Scan for the cell matching the given text and deliver its (X, Y) coordinate at center. 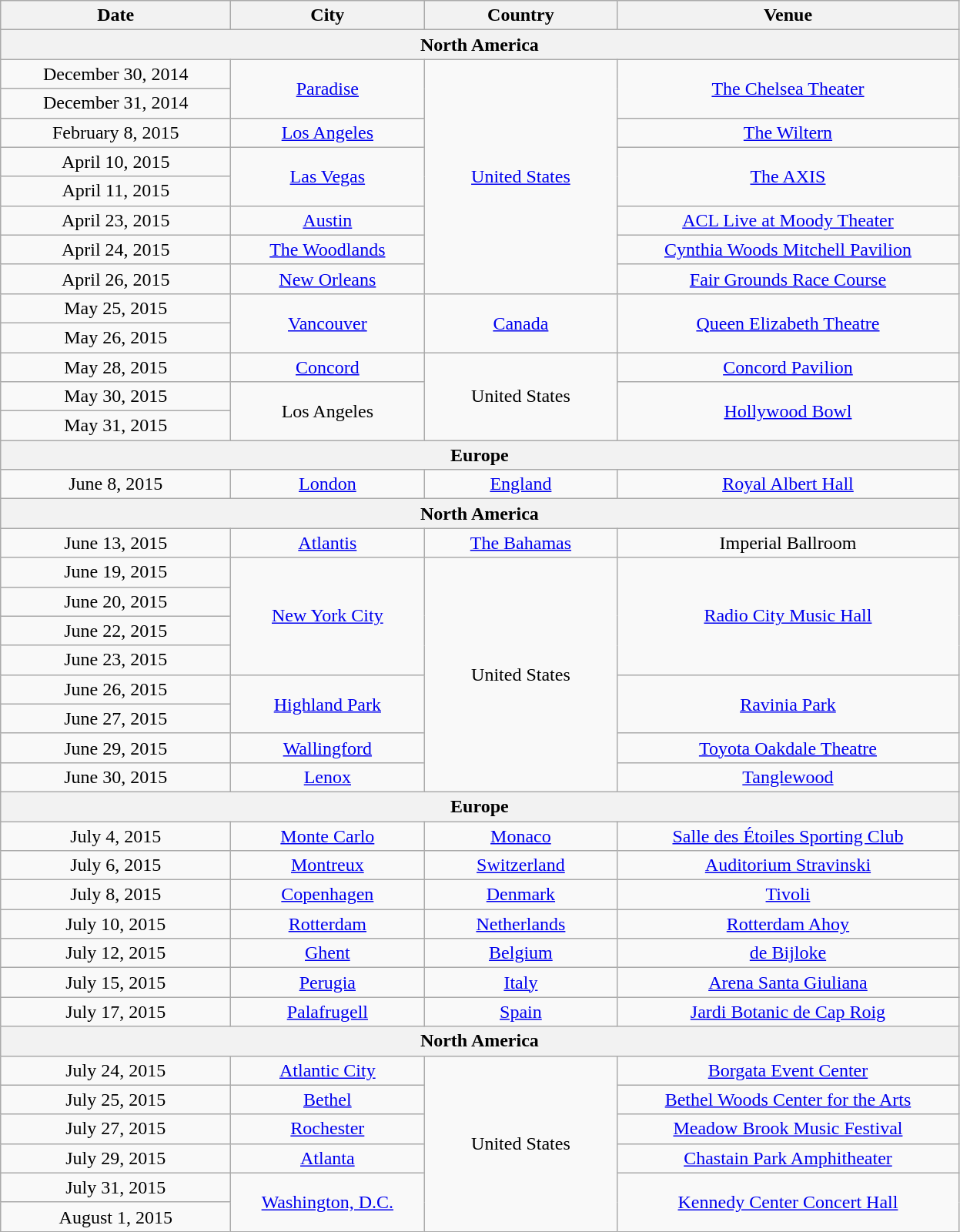
Wallingford (328, 748)
July 17, 2015 (115, 1012)
Bethel (328, 1100)
July 25, 2015 (115, 1100)
December 31, 2014 (115, 103)
Tanglewood (788, 777)
Canada (520, 323)
July 29, 2015 (115, 1158)
Vancouver (328, 323)
Tivoli (788, 895)
July 10, 2015 (115, 924)
June 20, 2015 (115, 601)
May 25, 2015 (115, 308)
Montreux (328, 865)
The AXIS (788, 176)
Perugia (328, 983)
April 24, 2015 (115, 249)
April 11, 2015 (115, 191)
Chastain Park Amphitheater (788, 1158)
Washington, D.C. (328, 1202)
Concord (328, 367)
Toyota Oakdale Theatre (788, 748)
Borgata Event Center (788, 1070)
Rochester (328, 1129)
June 26, 2015 (115, 689)
Bethel Woods Center for the Arts (788, 1100)
June 19, 2015 (115, 572)
The Chelsea Theater (788, 89)
June 30, 2015 (115, 777)
Jardi Botanic de Cap Roig (788, 1012)
Imperial Ballroom (788, 543)
Cynthia Woods Mitchell Pavilion (788, 249)
City (328, 15)
Royal Albert Hall (788, 484)
Venue (788, 15)
The Woodlands (328, 249)
Salle des Étoiles Sporting Club (788, 835)
July 8, 2015 (115, 895)
August 1, 2015 (115, 1217)
July 15, 2015 (115, 983)
Hollywood Bowl (788, 411)
Rotterdam (328, 924)
Spain (520, 1012)
Atlantic City (328, 1070)
June 22, 2015 (115, 631)
Palafrugell (328, 1012)
Denmark (520, 895)
June 8, 2015 (115, 484)
Queen Elizabeth Theatre (788, 323)
England (520, 484)
Italy (520, 983)
July 24, 2015 (115, 1070)
May 30, 2015 (115, 397)
New York City (328, 616)
July 27, 2015 (115, 1129)
Switzerland (520, 865)
April 23, 2015 (115, 220)
Lenox (328, 777)
Atlanta (328, 1158)
Austin (328, 220)
ACL Live at Moody Theater (788, 220)
Country (520, 15)
July 4, 2015 (115, 835)
Concord Pavilion (788, 367)
June 13, 2015 (115, 543)
Highland Park (328, 704)
Meadow Brook Music Festival (788, 1129)
Belgium (520, 953)
Date (115, 15)
July 12, 2015 (115, 953)
May 31, 2015 (115, 426)
Fair Grounds Race Course (788, 279)
May 28, 2015 (115, 367)
May 26, 2015 (115, 337)
Las Vegas (328, 176)
July 31, 2015 (115, 1187)
Rotterdam Ahoy (788, 924)
Copenhagen (328, 895)
June 27, 2015 (115, 718)
June 29, 2015 (115, 748)
Monte Carlo (328, 835)
Auditorium Stravinski (788, 865)
Paradise (328, 89)
Netherlands (520, 924)
December 30, 2014 (115, 74)
Monaco (520, 835)
London (328, 484)
February 8, 2015 (115, 132)
de Bijloke (788, 953)
Kennedy Center Concert Hall (788, 1202)
Ravinia Park (788, 704)
June 23, 2015 (115, 660)
April 10, 2015 (115, 162)
Radio City Music Hall (788, 616)
Arena Santa Giuliana (788, 983)
Ghent (328, 953)
New Orleans (328, 279)
The Wiltern (788, 132)
The Bahamas (520, 543)
Atlantis (328, 543)
April 26, 2015 (115, 279)
July 6, 2015 (115, 865)
